Pinpoint the cell where the given text exists, returning its [x, y] midpoint coordinate. 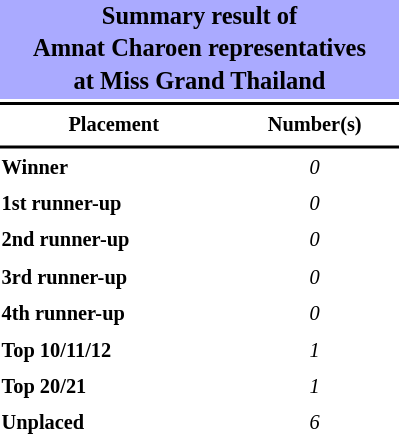
Number(s) [314, 125]
Placement [114, 125]
Top 10/11/12 [114, 351]
Winner [114, 168]
3rd runner-up [114, 278]
4th runner-up [114, 314]
Summary result ofAmnat Charoen representativesat Miss Grand Thailand [200, 50]
1st runner-up [114, 204]
2nd runner-up [114, 241]
Top 20/21 [114, 387]
